Find where the given text appears and provide that cell's center as (x, y) coordinate. 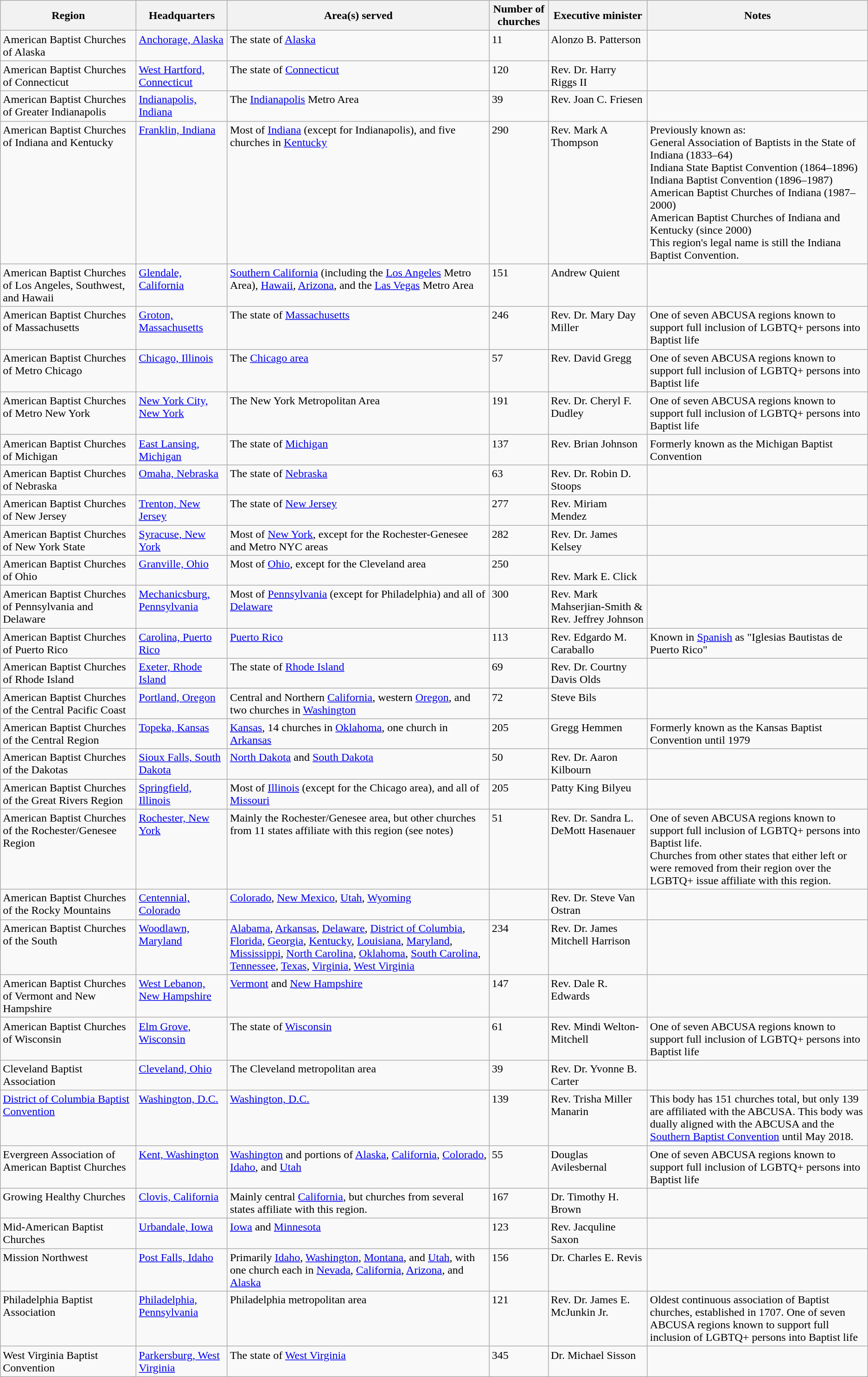
Rev. Dr. Harry Riggs II (598, 76)
Puerto Rico (358, 644)
The state of West Virginia (358, 1361)
American Baptist Churches of the Central Pacific Coast (69, 704)
137 (518, 450)
Rev. Jacquline Saxon (598, 1233)
Region (69, 16)
West Virginia Baptist Convention (69, 1361)
Rev. Mark Mahserjian-Smith & Rev. Jeffrey Johnson (598, 607)
American Baptist Churches of Metro New York (69, 413)
Area(s) served (358, 16)
The state of Nebraska (358, 479)
Mainly the Rochester/Genesee area, but other churches from 11 states affiliate with this region (see notes) (358, 849)
East Lansing, Michigan (182, 450)
Southern California (including the Los Angeles Metro Area), Hawaii, Arizona, and the Las Vegas Metro Area (358, 285)
Chicago, Illinois (182, 370)
American Baptist Churches of Indiana and Kentucky (69, 192)
American Baptist Churches of New Jersey (69, 510)
290 (518, 192)
American Baptist Churches of Michigan (69, 450)
Most of Ohio, except for the Cleveland area (358, 570)
American Baptist Churches of Metro Chicago (69, 370)
The state of Massachusetts (358, 328)
New York City, New York (182, 413)
72 (518, 704)
American Baptist Churches of Wisconsin (69, 1039)
Rev. Dr. Steve Van Ostran (598, 904)
300 (518, 607)
American Baptist Churches of Rhode Island (69, 673)
Washington and portions of Alaska, California, Colorado, Idaho, and Utah (358, 1167)
Rev. David Gregg (598, 370)
Most of Illinois (except for the Chicago area), and all of Missouri (358, 794)
345 (518, 1361)
Mission Northwest (69, 1270)
Indianapolis, Indiana (182, 106)
District of Columbia Baptist Convention (69, 1117)
American Baptist Churches of the Great Rivers Region (69, 794)
Mainly central California, but churches from several states affiliate with this region. (358, 1204)
151 (518, 285)
Post Falls, Idaho (182, 1270)
Rev. Dr. Yvonne B. Carter (598, 1075)
American Baptist Churches of Massachusetts (69, 328)
American Baptist Churches of Vermont and New Hampshire (69, 996)
Rev. Dr. James E. McJunkin Jr. (598, 1319)
Franklin, Indiana (182, 192)
American Baptist Churches of Greater Indianapolis (69, 106)
The state of Connecticut (358, 76)
Centennial, Colorado (182, 904)
Known in Spanish as "Iglesias Bautistas de Puerto Rico" (758, 644)
Most of Indiana (except for Indianapolis), and five churches in Kentucky (358, 192)
156 (518, 1270)
Parkersburg, West Virginia (182, 1361)
191 (518, 413)
North Dakota and South Dakota (358, 764)
Central and Northern California, western Oregon, and two churches in Washington (358, 704)
American Baptist Churches of the Rochester/Genesee Region (69, 849)
121 (518, 1319)
Philadelphia, Pennsylvania (182, 1319)
The state of Alaska (358, 45)
Exeter, Rhode Island (182, 673)
Dr. Michael Sisson (598, 1361)
61 (518, 1039)
277 (518, 510)
Primarily Idaho, Washington, Montana, and Utah, with one church each in Nevada, California, Arizona, and Alaska (358, 1270)
Most of Pennsylvania (except for Philadelphia) and all of Delaware (358, 607)
American Baptist Churches of Pennsylvania and Delaware (69, 607)
Kansas, 14 churches in Oklahoma, one church in Arkansas (358, 733)
Rev. Dr. James Kelsey (598, 540)
147 (518, 996)
57 (518, 370)
Rev. Dr. James Mitchell Harrison (598, 947)
Rev. Dr. Mary Day Miller (598, 328)
The state of Rhode Island (358, 673)
Philadelphia Baptist Association (69, 1319)
Syracuse, New York (182, 540)
The Cleveland metropolitan area (358, 1075)
Executive minister (598, 16)
120 (518, 76)
69 (518, 673)
Dr. Timothy H. Brown (598, 1204)
The state of Michigan (358, 450)
Rev. Dale R. Edwards (598, 996)
Carolina, Puerto Rico (182, 644)
Elm Grove, Wisconsin (182, 1039)
American Baptist Churches of the Rocky Mountains (69, 904)
Formerly known as the Kansas Baptist Convention until 1979 (758, 733)
Kent, Washington (182, 1167)
Dr. Charles E. Revis (598, 1270)
282 (518, 540)
The state of Wisconsin (358, 1039)
Rev. Dr. Courtny Davis Olds (598, 673)
American Baptist Churches of the Dakotas (69, 764)
Rev. Joan C. Friesen (598, 106)
Clovis, California (182, 1204)
American Baptist Churches of Ohio (69, 570)
Alonzo B. Patterson (598, 45)
Glendale, California (182, 285)
Trenton, New Jersey (182, 510)
Number of churches (518, 16)
Rev. Edgardo M. Caraballo (598, 644)
Granville, Ohio (182, 570)
Omaha, Nebraska (182, 479)
Rev. Trisha Miller Manarin (598, 1117)
West Hartford, Connecticut (182, 76)
The New York Metropolitan Area (358, 413)
Growing Healthy Churches (69, 1204)
Sioux Falls, South Dakota (182, 764)
55 (518, 1167)
Patty King Bilyeu (598, 794)
Headquarters (182, 16)
50 (518, 764)
113 (518, 644)
Rev. Dr. Sandra L. DeMott Hasenauer (598, 849)
Groton, Massachusetts (182, 328)
American Baptist Churches of the Central Region (69, 733)
Formerly known as the Michigan Baptist Convention (758, 450)
Woodlawn, Maryland (182, 947)
63 (518, 479)
American Baptist Churches of the South (69, 947)
Rev. Dr. Aaron Kilbourn (598, 764)
Iowa and Minnesota (358, 1233)
123 (518, 1233)
Rev. Miriam Mendez (598, 510)
The Indianapolis Metro Area (358, 106)
51 (518, 849)
Gregg Hemmen (598, 733)
250 (518, 570)
Vermont and New Hampshire (358, 996)
Cleveland Baptist Association (69, 1075)
Rev. Dr. Cheryl F. Dudley (598, 413)
Rev. Mark A Thompson (598, 192)
139 (518, 1117)
Andrew Quient (598, 285)
Rev. Brian Johnson (598, 450)
Rev. Mindi Welton-Mitchell (598, 1039)
Cleveland, Ohio (182, 1075)
American Baptist Churches of Nebraska (69, 479)
Topeka, Kansas (182, 733)
Evergreen Association of American Baptist Churches (69, 1167)
Mechanicsburg, Pennsylvania (182, 607)
Rochester, New York (182, 849)
The state of New Jersey (358, 510)
American Baptist Churches of Connecticut (69, 76)
167 (518, 1204)
Springfield, Illinois (182, 794)
Anchorage, Alaska (182, 45)
West Lebanon, New Hampshire (182, 996)
Most of New York, except for the Rochester-Genesee and Metro NYC areas (358, 540)
American Baptist Churches of Puerto Rico (69, 644)
Portland, Oregon (182, 704)
American Baptist Churches of Los Angeles, Southwest, and Hawaii (69, 285)
The Chicago area (358, 370)
11 (518, 45)
Philadelphia metropolitan area (358, 1319)
Notes (758, 16)
Steve Bils (598, 704)
Rev. Dr. Robin D. Stoops (598, 479)
234 (518, 947)
American Baptist Churches of Alaska (69, 45)
Douglas Avilesbernal (598, 1167)
246 (518, 328)
Rev. Mark E. Click (598, 570)
Colorado, New Mexico, Utah, Wyoming (358, 904)
American Baptist Churches of New York State (69, 540)
Mid-American Baptist Churches (69, 1233)
Urbandale, Iowa (182, 1233)
